Locate the cell with the specified text and output its (X, Y) center coordinate. 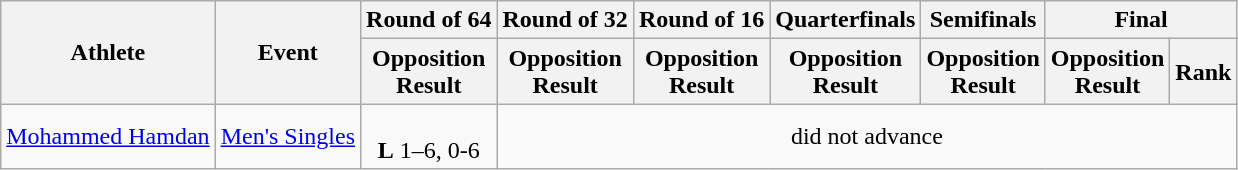
Quarterfinals (846, 20)
Round of 64 (429, 20)
Semifinals (983, 20)
Round of 32 (565, 20)
L 1–6, 0-6 (429, 136)
Rank (1204, 72)
Final (1141, 20)
Men's Singles (288, 136)
did not advance (867, 136)
Event (288, 52)
Round of 16 (701, 20)
Mohammed Hamdan (108, 136)
Athlete (108, 52)
